Output the (x, y) coordinate of the center of the cell containing the given text.  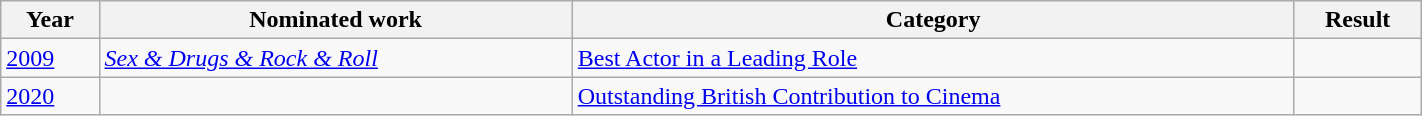
Category (933, 20)
Year (50, 20)
Outstanding British Contribution to Cinema (933, 96)
2020 (50, 96)
Nominated work (336, 20)
Best Actor in a Leading Role (933, 58)
Sex & Drugs & Rock & Roll (336, 58)
2009 (50, 58)
Result (1358, 20)
